For the text-containing cell, return its midpoint in [x, y] coordinate format. 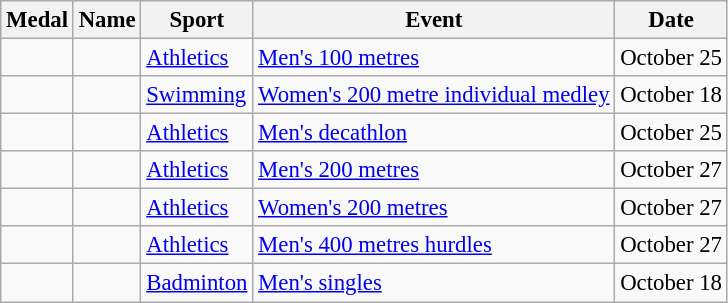
Medal [38, 20]
Men's singles [434, 283]
Sport [197, 20]
Name [107, 20]
Event [434, 20]
Men's 200 metres [434, 170]
Date [671, 20]
Men's 400 metres hurdles [434, 245]
Swimming [197, 95]
Men's decathlon [434, 133]
Women's 200 metres [434, 208]
Badminton [197, 283]
Men's 100 metres [434, 58]
Women's 200 metre individual medley [434, 95]
